Scan for the cell matching the given text and deliver its [x, y] coordinate at center. 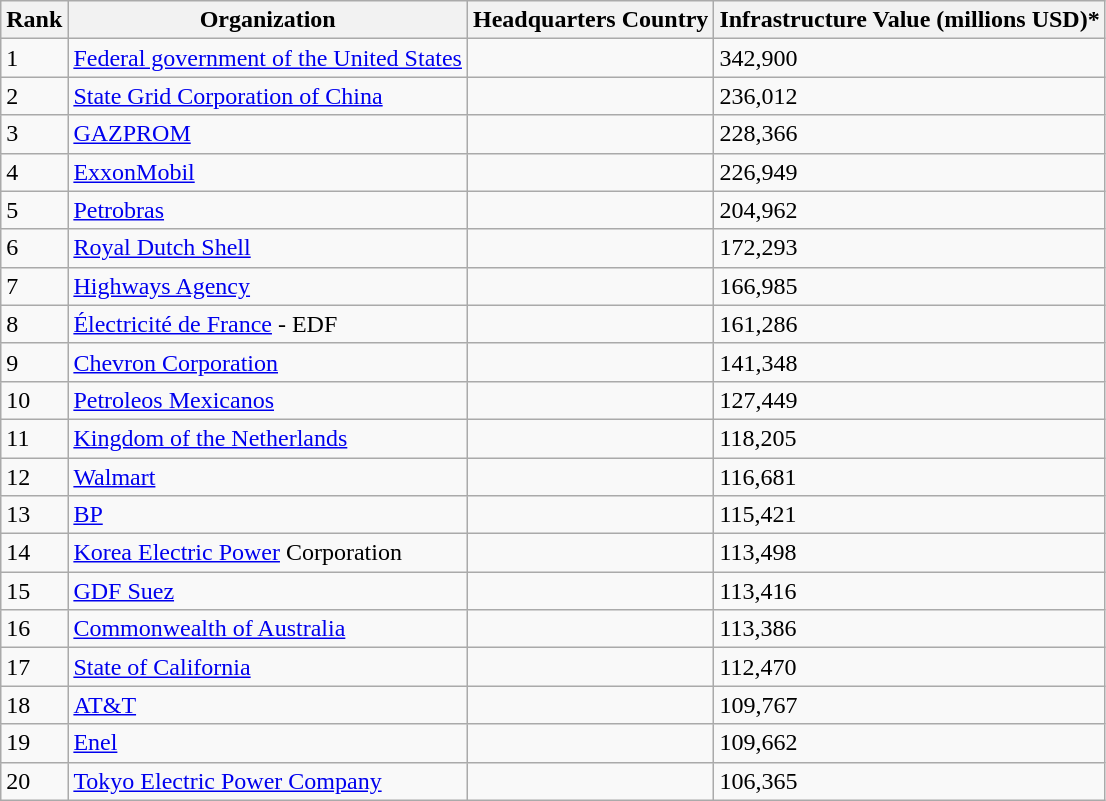
6 [34, 248]
10 [34, 400]
4 [34, 172]
GAZPROM [268, 134]
BP [268, 515]
ExxonMobil [268, 172]
11 [34, 438]
Royal Dutch Shell [268, 248]
228,366 [910, 134]
17 [34, 667]
127,449 [910, 400]
20 [34, 781]
113,416 [910, 591]
Chevron Corporation [268, 362]
226,949 [910, 172]
141,348 [910, 362]
109,662 [910, 743]
236,012 [910, 96]
14 [34, 553]
118,205 [910, 438]
Tokyo Electric Power Company [268, 781]
112,470 [910, 667]
113,498 [910, 553]
Federal government of the United States [268, 58]
Korea Electric Power Corporation [268, 553]
Organization [268, 20]
Headquarters Country [590, 20]
State Grid Corporation of China [268, 96]
161,286 [910, 324]
342,900 [910, 58]
Walmart [268, 477]
9 [34, 362]
Kingdom of the Netherlands [268, 438]
Petroleos Mexicanos [268, 400]
Rank [34, 20]
166,985 [910, 286]
GDF Suez [268, 591]
Highways Agency [268, 286]
16 [34, 629]
204,962 [910, 210]
Électricité de France - EDF [268, 324]
Infrastructure Value (millions USD)* [910, 20]
1 [34, 58]
3 [34, 134]
2 [34, 96]
106,365 [910, 781]
18 [34, 705]
7 [34, 286]
172,293 [910, 248]
115,421 [910, 515]
19 [34, 743]
State of California [268, 667]
Enel [268, 743]
12 [34, 477]
5 [34, 210]
8 [34, 324]
AT&T [268, 705]
Petrobras [268, 210]
13 [34, 515]
109,767 [910, 705]
15 [34, 591]
116,681 [910, 477]
113,386 [910, 629]
Commonwealth of Australia [268, 629]
